Identify which cell holds the provided text, then report its (X, Y) central coordinate. 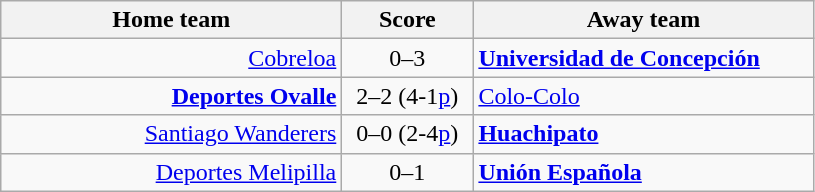
Unión Española (644, 172)
2–2 (4-1p) (408, 96)
Deportes Melipilla (172, 172)
Santiago Wanderers (172, 134)
Home team (172, 20)
Deportes Ovalle (172, 96)
Cobreloa (172, 58)
0–3 (408, 58)
0–1 (408, 172)
Universidad de Concepción (644, 58)
0–0 (2-4p) (408, 134)
Colo-Colo (644, 96)
Score (408, 20)
Away team (644, 20)
Huachipato (644, 134)
